Determine the [X, Y] coordinate at the center of the cell enclosing the given text.  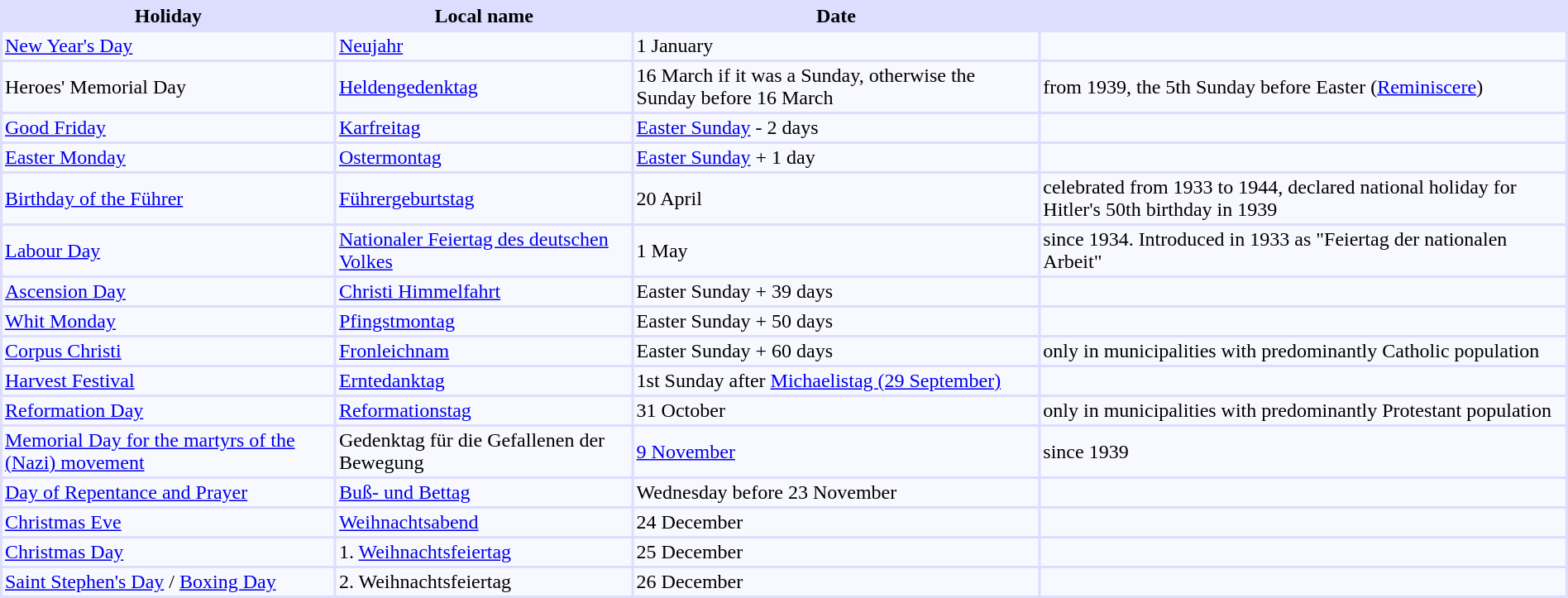
1 May [837, 251]
Date [837, 17]
Erntedanktag [485, 380]
only in municipalities with predominantly Catholic population [1303, 351]
from 1939, the 5th Sunday before Easter (Reminiscere) [1303, 87]
Christmas Eve [169, 523]
Karfreitag [485, 127]
Whit Monday [169, 321]
celebrated from 1933 to 1944, declared national holiday for Hitler's 50th birthday in 1939 [1303, 199]
20 April [837, 199]
Christmas Day [169, 553]
Ascension Day [169, 291]
Fronleichnam [485, 351]
Easter Monday [169, 157]
New Year's Day [169, 46]
Day of Repentance and Prayer [169, 493]
1. Weihnachtsfeiertag [485, 553]
Wednesday before 23 November [837, 493]
2. Weihnachtsfeiertag [485, 582]
Birthday of the Führer [169, 199]
Reformation Day [169, 410]
Heldengedenktag [485, 87]
24 December [837, 523]
26 December [837, 582]
Nationaler Feiertag des deutschen Volkes [485, 251]
Neujahr [485, 46]
Corpus Christi [169, 351]
1st Sunday after Michaelistag (29 September) [837, 380]
1 January [837, 46]
Ostermontag [485, 157]
Easter Sunday + 1 day [837, 157]
Good Friday [169, 127]
Labour Day [169, 251]
Reformationstag [485, 410]
only in municipalities with predominantly Protestant population [1303, 410]
Memorial Day for the martyrs of the (Nazi) movement [169, 452]
16 March if it was a Sunday, otherwise the Sunday before 16 March [837, 87]
Easter Sunday - 2 days [837, 127]
Pfingstmontag [485, 321]
Führergeburtstag [485, 199]
Saint Stephen's Day / Boxing Day [169, 582]
Gedenktag für die Gefallenen der Bewegung [485, 452]
Local name [485, 17]
31 October [837, 410]
Buß- und Bettag [485, 493]
25 December [837, 553]
Christi Himmelfahrt [485, 291]
9 November [837, 452]
Weihnachtsabend [485, 523]
since 1939 [1303, 452]
Holiday [169, 17]
Heroes' Memorial Day [169, 87]
Easter Sunday + 50 days [837, 321]
Easter Sunday + 60 days [837, 351]
Harvest Festival [169, 380]
Easter Sunday + 39 days [837, 291]
since 1934. Introduced in 1933 as "Feiertag der nationalen Arbeit" [1303, 251]
